Extract the [x, y] coordinate from the center of the cell holding the provided text.  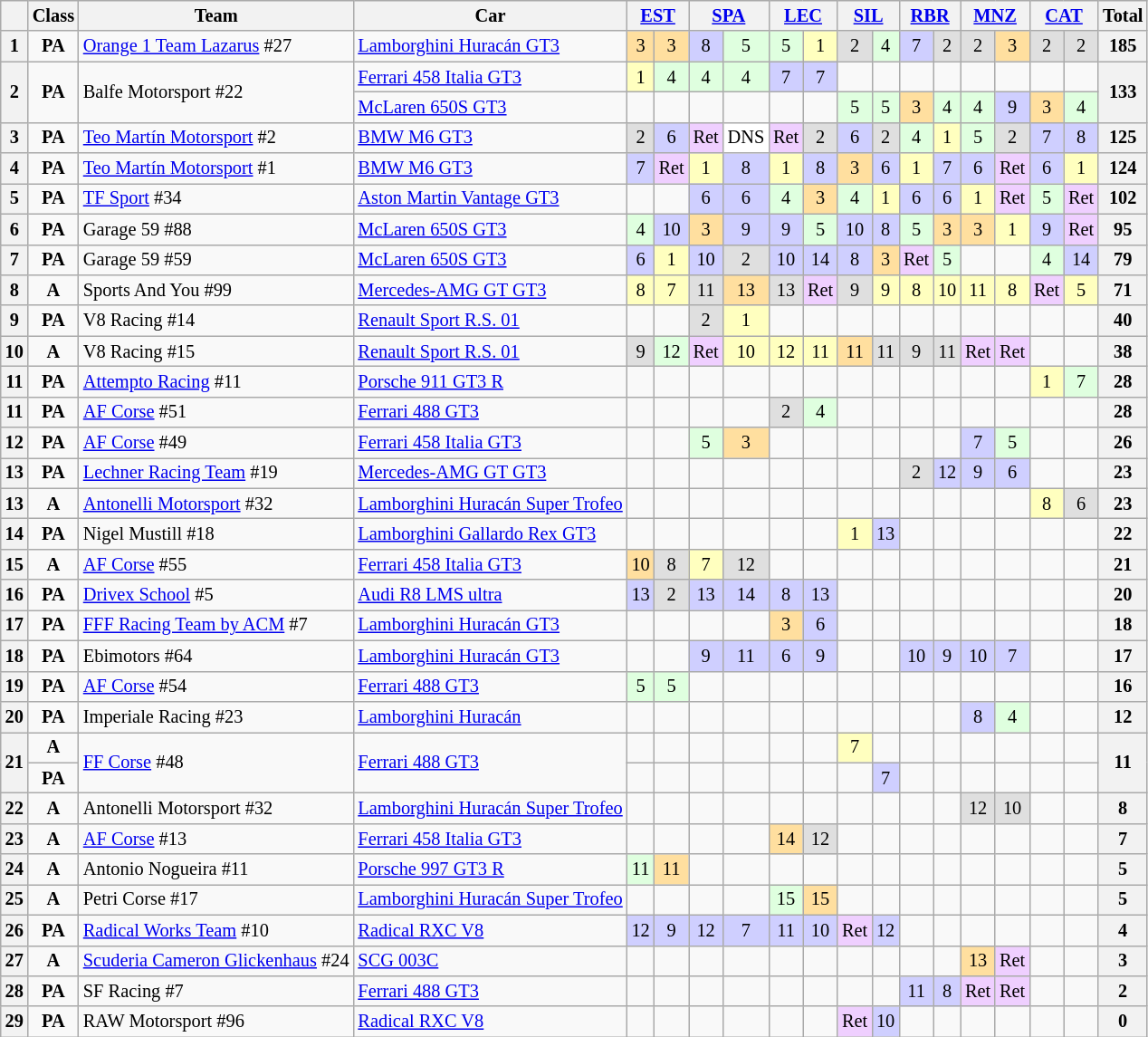
Radical Works Team #10 [216, 930]
Imperiale Racing #23 [216, 716]
185 [1123, 46]
Porsche 997 GT3 R [490, 869]
FF Corse #48 [216, 763]
29 [14, 1022]
Attempto Racing #11 [216, 381]
AF Corse #54 [216, 687]
27 [14, 961]
Orange 1 Team Lazarus #27 [216, 46]
102 [1123, 198]
Balfe Motorsport #22 [216, 92]
Team [216, 15]
Aston Martin Vantage GT3 [490, 198]
LEC [803, 15]
19 [14, 687]
79 [1123, 260]
Antonio Nogueira #11 [216, 869]
Ebimotors #64 [216, 656]
Porsche 911 GT3 R [490, 381]
Lamborghini Huracán [490, 716]
FFF Racing Team by ACM #7 [216, 625]
0 [1123, 1022]
Lamborghini Gallardo Rex GT3 [490, 533]
Total [1123, 15]
V8 Racing #14 [216, 321]
AF Corse #49 [216, 443]
V8 Racing #15 [216, 351]
MNZ [995, 15]
133 [1123, 92]
SF Racing #7 [216, 991]
EST [658, 15]
124 [1123, 168]
125 [1123, 138]
Class [53, 15]
AF Corse #51 [216, 412]
DNS [746, 138]
24 [14, 869]
Lechner Racing Team #19 [216, 473]
Audi R8 LMS ultra [490, 595]
71 [1123, 290]
Petri Corse #17 [216, 899]
AF Corse #13 [216, 839]
Car [490, 15]
Drivex School #5 [216, 595]
Garage 59 #88 [216, 229]
Garage 59 #59 [216, 260]
SCG 003C [490, 961]
AF Corse #55 [216, 564]
95 [1123, 229]
SPA [729, 15]
TF Sport #34 [216, 198]
38 [1123, 351]
Teo Martín Motorsport #1 [216, 168]
Teo Martín Motorsport #2 [216, 138]
RBR [930, 15]
RAW Motorsport #96 [216, 1022]
40 [1123, 321]
CAT [1064, 15]
SIL [868, 15]
Sports And You #99 [216, 290]
Scuderia Cameron Glickenhaus #24 [216, 961]
Nigel Mustill #18 [216, 533]
25 [14, 899]
